Return the [x, y] coordinate for the center point of the cell that contains the specified text.  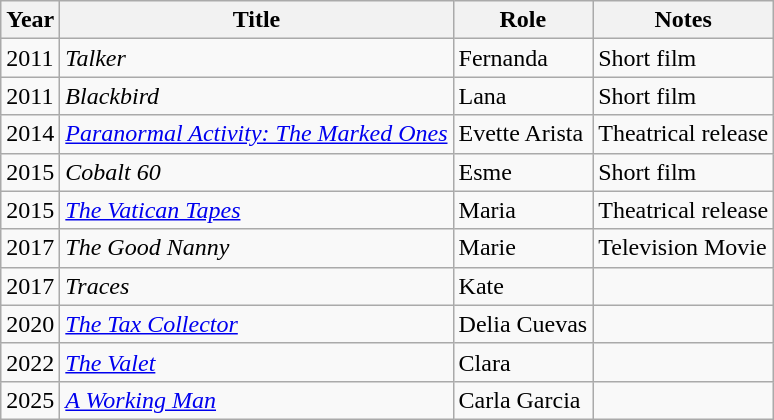
The Tax Collector [256, 324]
Carla Garcia [523, 400]
Television Movie [684, 248]
2025 [30, 400]
Lana [523, 96]
A Working Man [256, 400]
Paranormal Activity: The Marked Ones [256, 134]
Clara [523, 362]
Year [30, 20]
Fernanda [523, 58]
2020 [30, 324]
Blackbird [256, 96]
Delia Cuevas [523, 324]
The Valet [256, 362]
2014 [30, 134]
The Good Nanny [256, 248]
Talker [256, 58]
2022 [30, 362]
Cobalt 60 [256, 172]
Evette Arista [523, 134]
Notes [684, 20]
Traces [256, 286]
Kate [523, 286]
Esme [523, 172]
The Vatican Tapes [256, 210]
Title [256, 20]
Role [523, 20]
Marie [523, 248]
Maria [523, 210]
